Return the (X, Y) coordinate for the center point of the cell that contains the specified text.  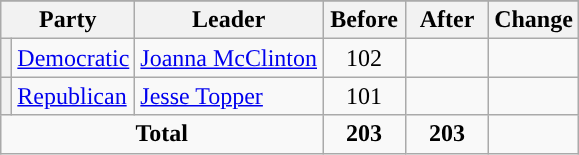
Joanna McClinton (229, 58)
After (448, 20)
Leader (229, 20)
Total (162, 134)
101 (364, 96)
Before (364, 20)
Republican (74, 96)
Jesse Topper (229, 96)
Party (68, 20)
102 (364, 58)
Democratic (74, 58)
Change (534, 20)
